Extract the [X, Y] coordinate from the center of the cell holding the provided text.  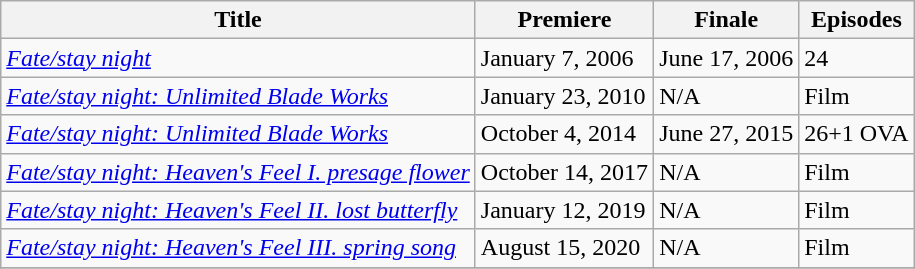
October 14, 2017 [564, 172]
January 7, 2006 [564, 58]
Finale [726, 20]
Fate/stay night [238, 58]
Fate/stay night: Heaven's Feel III. spring song [238, 248]
October 4, 2014 [564, 134]
Title [238, 20]
Premiere [564, 20]
24 [857, 58]
January 23, 2010 [564, 96]
Fate/stay night: Heaven's Feel I. presage flower [238, 172]
26+1 OVA [857, 134]
June 17, 2006 [726, 58]
January 12, 2019 [564, 210]
June 27, 2015 [726, 134]
August 15, 2020 [564, 248]
Episodes [857, 20]
Fate/stay night: Heaven's Feel II. lost butterfly [238, 210]
